Pinpoint the cell where the given text exists, returning its (X, Y) midpoint coordinate. 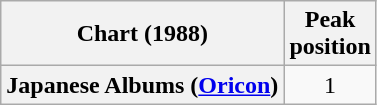
Chart (1988) (142, 34)
Japanese Albums (Oricon) (142, 85)
Peak position (330, 34)
1 (330, 85)
